From the cell containing the given text, extract its center point as (X, Y) coordinate. 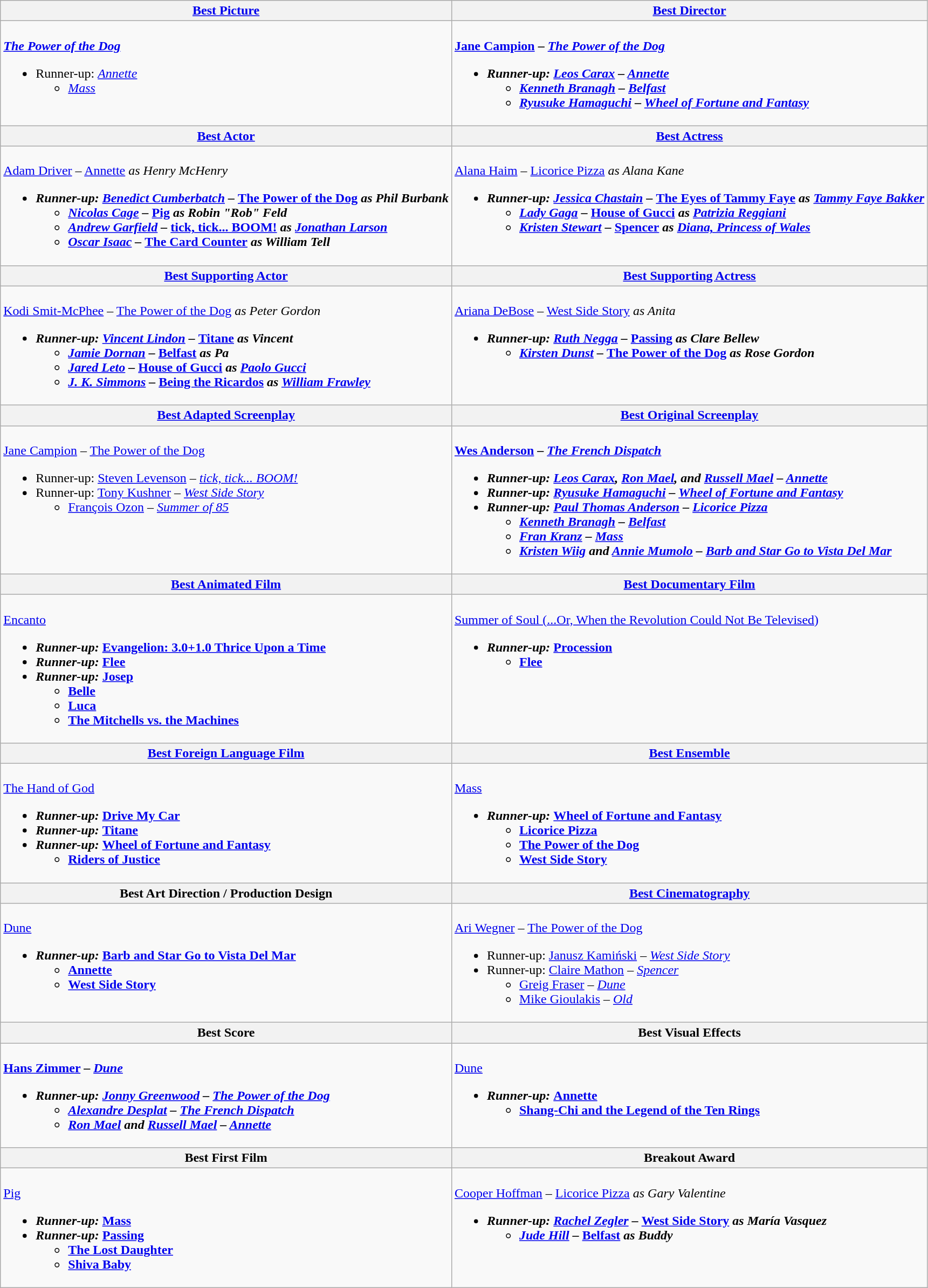
Best Animated Film (226, 584)
Best Cinematography (689, 893)
Best Foreign Language Film (226, 753)
The Hand of GodRunner-up: Drive My CarRunner-up: TitaneRunner-up: Wheel of Fortune and FantasyRiders of Justice (226, 823)
Best Adapted Screenplay (226, 415)
Best Original Screenplay (689, 415)
Best Actress (689, 136)
DuneRunner-up: AnnetteShang-Chi and the Legend of the Ten Rings (689, 1095)
Best Picture (226, 11)
The Power of the DogRunner-up: AnnetteMass (226, 73)
Best Supporting Actor (226, 276)
Best Ensemble (689, 753)
Best Supporting Actress (689, 276)
Cooper Hoffman – Licorice Pizza as Gary ValentineRunner-up: Rachel Zegler – West Side Story as María VasquezJude Hill – Belfast as Buddy (689, 1228)
Summer of Soul (...Or, When the Revolution Could Not Be Televised)Runner-up: ProcessionFlee (689, 669)
Best Actor (226, 136)
PigRunner-up: MassRunner-up: PassingThe Lost DaughterShiva Baby (226, 1228)
Best First Film (226, 1158)
Jane Campion – The Power of the DogRunner-up: Leos Carax – AnnetteKenneth Branagh – BelfastRyusuke Hamaguchi – Wheel of Fortune and Fantasy (689, 73)
DuneRunner-up: Barb and Star Go to Vista Del MarAnnetteWest Side Story (226, 963)
Hans Zimmer – DuneRunner-up: Jonny Greenwood – The Power of the DogAlexandre Desplat – The French DispatchRon Mael and Russell Mael – Annette (226, 1095)
MassRunner-up: Wheel of Fortune and FantasyLicorice PizzaThe Power of the DogWest Side Story (689, 823)
Best Art Direction / Production Design (226, 893)
EncantoRunner-up: Evangelion: 3.0+1.0 Thrice Upon a TimeRunner-up: FleeRunner-up: JosepBelleLucaThe Mitchells vs. the Machines (226, 669)
Best Visual Effects (689, 1033)
Best Director (689, 11)
Breakout Award (689, 1158)
Ariana DeBose – West Side Story as AnitaRunner-up: Ruth Negga – Passing as Clare BellewKirsten Dunst – The Power of the Dog as Rose Gordon (689, 345)
Best Score (226, 1033)
Best Documentary Film (689, 584)
